For the text-containing cell, return its midpoint in [x, y] coordinate format. 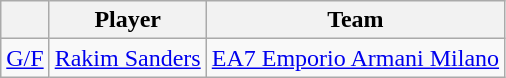
EA7 Emporio Armani Milano [355, 58]
Team [355, 20]
G/F [25, 58]
Rakim Sanders [128, 58]
Player [128, 20]
